Search for the cell housing the specified text and yield its [x, y] center coordinate. 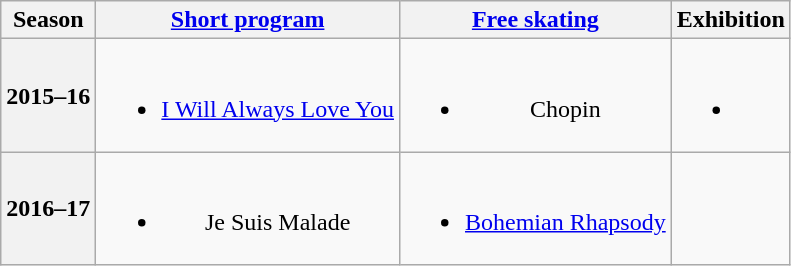
Bohemian Rhapsody [535, 208]
Je Suis Malade [248, 208]
Free skating [535, 20]
2016–17 [48, 208]
Chopin [535, 96]
Short program [248, 20]
I Will Always Love You [248, 96]
Exhibition [730, 20]
Season [48, 20]
2015–16 [48, 96]
